Return the [x, y] coordinate for the center point of the cell that contains the specified text.  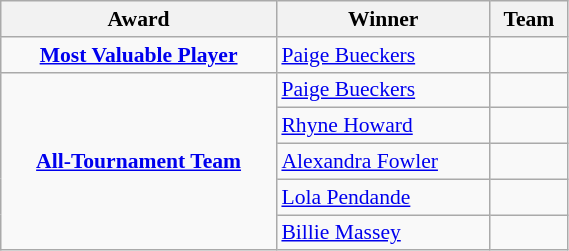
All-Tournament Team [139, 161]
Rhyne Howard [383, 126]
Team [529, 19]
Award [139, 19]
Lola Pendande [383, 197]
Winner [383, 19]
Billie Massey [383, 233]
Alexandra Fowler [383, 162]
Most Valuable Player [139, 55]
